Return the (x, y) coordinate for the center point of the cell that contains the specified text.  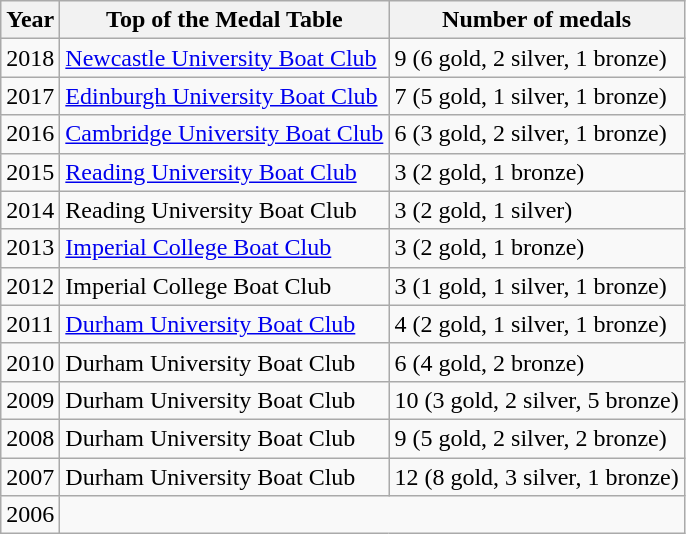
Year (30, 20)
2015 (30, 172)
2013 (30, 248)
12 (8 gold, 3 silver, 1 bronze) (536, 477)
Newcastle University Boat Club (224, 58)
Number of medals (536, 20)
Top of the Medal Table (224, 20)
3 (1 gold, 1 silver, 1 bronze) (536, 286)
4 (2 gold, 1 silver, 1 bronze) (536, 324)
2010 (30, 362)
2006 (30, 515)
2017 (30, 96)
2007 (30, 477)
2014 (30, 210)
6 (4 gold, 2 bronze) (536, 362)
2011 (30, 324)
2018 (30, 58)
Edinburgh University Boat Club (224, 96)
2008 (30, 438)
6 (3 gold, 2 silver, 1 bronze) (536, 134)
10 (3 gold, 2 silver, 5 bronze) (536, 400)
7 (5 gold, 1 silver, 1 bronze) (536, 96)
3 (2 gold, 1 silver) (536, 210)
9 (6 gold, 2 silver, 1 bronze) (536, 58)
2012 (30, 286)
2009 (30, 400)
9 (5 gold, 2 silver, 2 bronze) (536, 438)
Cambridge University Boat Club (224, 134)
2016 (30, 134)
